For the text-containing cell, return its midpoint in [X, Y] coordinate format. 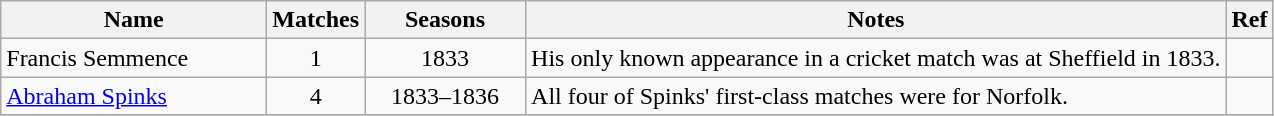
Ref [1250, 20]
Abraham Spinks [134, 96]
Notes [876, 20]
4 [316, 96]
Francis Semmence [134, 58]
1833 [446, 58]
1833–1836 [446, 96]
Seasons [446, 20]
1 [316, 58]
His only known appearance in a cricket match was at Sheffield in 1833. [876, 58]
Name [134, 20]
All four of Spinks' first-class matches were for Norfolk. [876, 96]
Matches [316, 20]
